Return [X, Y] of the center of cell containing provided text 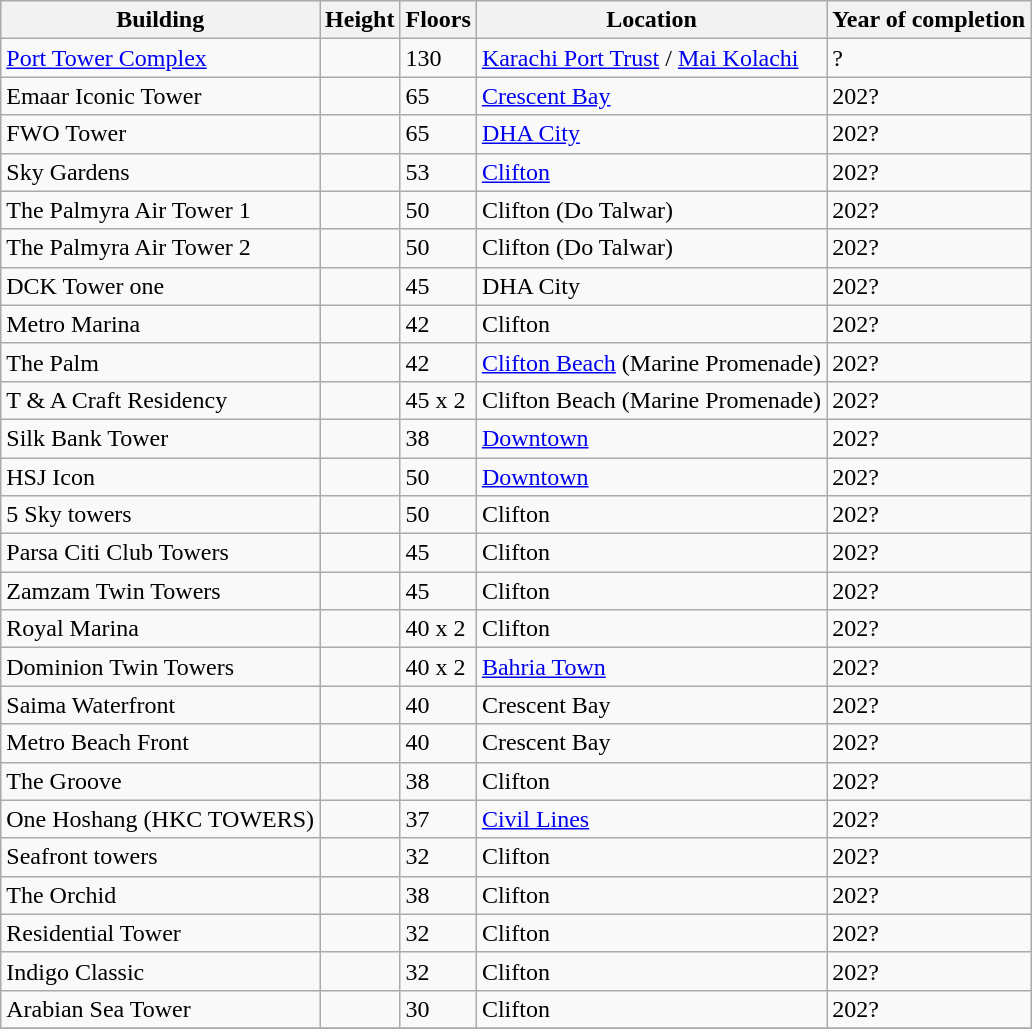
? [929, 58]
Building [160, 20]
FWO Tower [160, 134]
The Palmyra Air Tower 1 [160, 210]
53 [438, 172]
The Orchid [160, 895]
Port Tower Complex [160, 58]
Karachi Port Trust / Mai Kolachi [651, 58]
Metro Marina [160, 324]
DCK Tower one [160, 286]
30 [438, 1009]
Civil Lines [651, 819]
Zamzam Twin Towers [160, 591]
Royal Marina [160, 629]
Arabian Sea Tower [160, 1009]
HSJ Icon [160, 477]
The Groove [160, 781]
T & A Craft Residency [160, 400]
45 x 2 [438, 400]
One Hoshang (HKC TOWERS) [160, 819]
The Palm [160, 362]
Sky Gardens [160, 172]
Residential Tower [160, 933]
Silk Bank Tower [160, 438]
Emaar Iconic Tower [160, 96]
Floors [438, 20]
Height [360, 20]
Indigo Classic [160, 971]
130 [438, 58]
Seafront towers [160, 857]
Dominion Twin Towers [160, 667]
Metro Beach Front [160, 743]
The Palmyra Air Tower 2 [160, 248]
37 [438, 819]
Saima Waterfront [160, 705]
Year of completion [929, 20]
Location [651, 20]
5 Sky towers [160, 515]
Bahria Town [651, 667]
Parsa Citi Club Towers [160, 553]
